Scan for the cell matching the given text and deliver its (X, Y) coordinate at center. 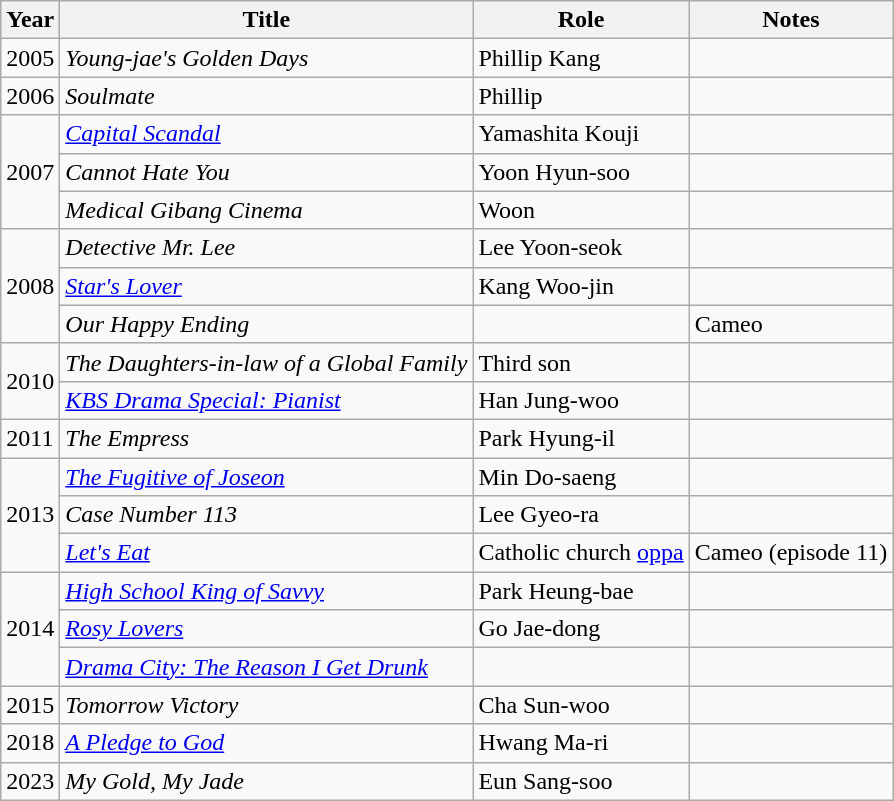
Capital Scandal (266, 134)
2010 (30, 381)
Tomorrow Victory (266, 705)
Let's Eat (266, 553)
Cameo (790, 324)
Soulmate (266, 96)
A Pledge to God (266, 743)
Young-jae's Golden Days (266, 58)
2015 (30, 705)
2005 (30, 58)
Lee Gyeo-ra (581, 515)
Min Do-saeng (581, 477)
Go Jae-dong (581, 629)
Medical Gibang Cinema (266, 210)
Phillip Kang (581, 58)
My Gold, My Jade (266, 781)
2006 (30, 96)
2008 (30, 286)
Role (581, 20)
Cannot Hate You (266, 172)
Cameo (episode 11) (790, 553)
Title (266, 20)
Hwang Ma-ri (581, 743)
Rosy Lovers (266, 629)
2013 (30, 515)
2023 (30, 781)
Cha Sun-woo (581, 705)
Notes (790, 20)
2011 (30, 438)
KBS Drama Special: Pianist (266, 400)
Third son (581, 362)
2014 (30, 629)
Case Number 113 (266, 515)
Year (30, 20)
Woon (581, 210)
Kang Woo-jin (581, 286)
Drama City: The Reason I Get Drunk (266, 667)
The Fugitive of Joseon (266, 477)
Our Happy Ending (266, 324)
Yoon Hyun-soo (581, 172)
Lee Yoon-seok (581, 248)
High School King of Savvy (266, 591)
Park Heung-bae (581, 591)
Detective Mr. Lee (266, 248)
Phillip (581, 96)
Yamashita Kouji (581, 134)
The Daughters-in-law of a Global Family (266, 362)
Park Hyung-il (581, 438)
The Empress (266, 438)
2007 (30, 172)
2018 (30, 743)
Catholic church oppa (581, 553)
Han Jung-woo (581, 400)
Star's Lover (266, 286)
Eun Sang-soo (581, 781)
